Return the (X, Y) coordinate for the center point of the cell that contains the specified text.  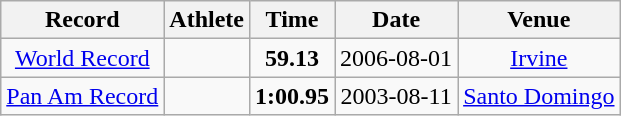
Time (292, 20)
Athlete (207, 20)
2003-08-11 (396, 96)
Santo Domingo (539, 96)
Venue (539, 20)
Irvine (539, 58)
Date (396, 20)
World Record (82, 58)
59.13 (292, 58)
2006-08-01 (396, 58)
1:00.95 (292, 96)
Pan Am Record (82, 96)
Record (82, 20)
